Find where the given text appears and provide that cell's center as [X, Y] coordinate. 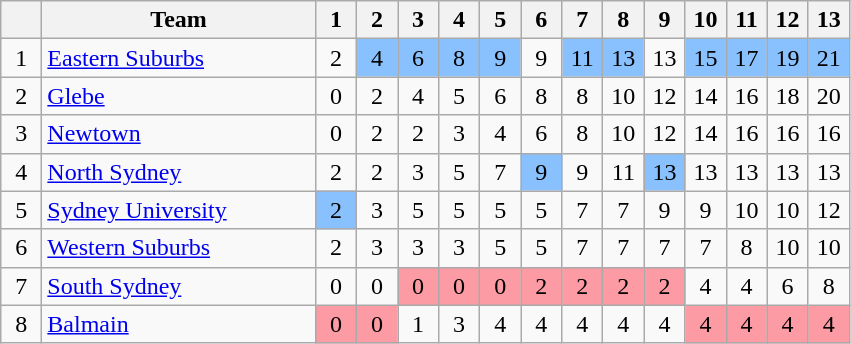
Eastern Suburbs [179, 58]
Glebe [179, 96]
Western Suburbs [179, 248]
21 [828, 58]
18 [788, 96]
North Sydney [179, 172]
20 [828, 96]
15 [706, 58]
19 [788, 58]
South Sydney [179, 286]
Newtown [179, 134]
Balmain [179, 324]
Sydney University [179, 210]
Team [179, 20]
17 [746, 58]
